Return the (x, y) coordinate for the center point of the cell that contains the specified text.  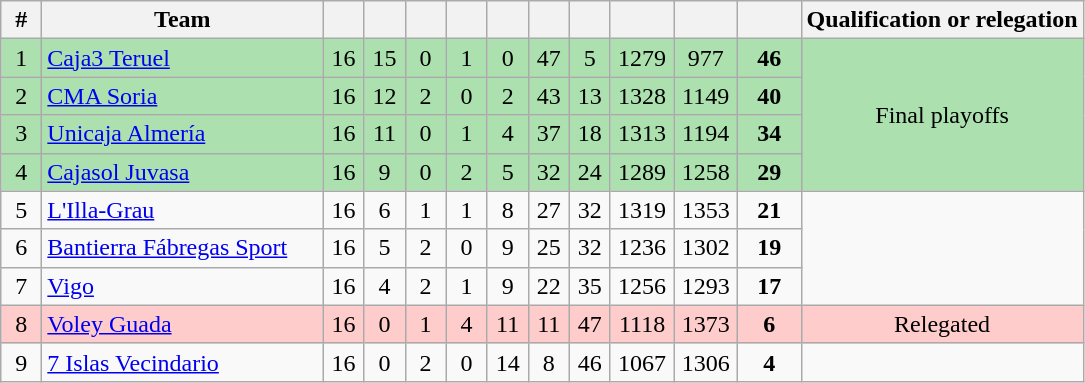
37 (548, 134)
CMA Soria (182, 96)
18 (590, 134)
14 (508, 362)
1319 (642, 210)
35 (590, 286)
19 (769, 248)
15 (384, 58)
22 (548, 286)
1289 (642, 172)
1313 (642, 134)
L'Illa-Grau (182, 210)
29 (769, 172)
Unicaja Almería (182, 134)
1258 (706, 172)
1279 (642, 58)
Qualification or relegation (942, 20)
1353 (706, 210)
43 (548, 96)
Voley Guada (182, 324)
1149 (706, 96)
34 (769, 134)
7 (22, 286)
40 (769, 96)
1118 (642, 324)
1293 (706, 286)
12 (384, 96)
Relegated (942, 324)
Cajasol Juvasa (182, 172)
17 (769, 286)
21 (769, 210)
977 (706, 58)
# (22, 20)
7 Islas Vecindario (182, 362)
Bantierra Fábregas Sport (182, 248)
Team (182, 20)
Vigo (182, 286)
1373 (706, 324)
1302 (706, 248)
Caja3 Teruel (182, 58)
Final playoffs (942, 115)
1256 (642, 286)
1328 (642, 96)
24 (590, 172)
1194 (706, 134)
13 (590, 96)
27 (548, 210)
25 (548, 248)
3 (22, 134)
1236 (642, 248)
1067 (642, 362)
1306 (706, 362)
